Extract the (X, Y) coordinate from the center of the cell holding the provided text.  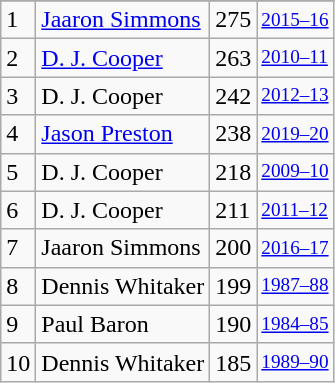
263 (234, 58)
190 (234, 324)
8 (18, 286)
1984–85 (295, 324)
2015–16 (295, 20)
2016–17 (295, 248)
5 (18, 172)
238 (234, 134)
2010–11 (295, 58)
2019–20 (295, 134)
4 (18, 134)
10 (18, 362)
2012–13 (295, 96)
2 (18, 58)
Jason Preston (123, 134)
3 (18, 96)
211 (234, 210)
9 (18, 324)
218 (234, 172)
7 (18, 248)
6 (18, 210)
275 (234, 20)
200 (234, 248)
242 (234, 96)
2011–12 (295, 210)
199 (234, 286)
2009–10 (295, 172)
185 (234, 362)
1987–88 (295, 286)
1 (18, 20)
Paul Baron (123, 324)
1989–90 (295, 362)
